Return the [x, y] coordinate for the center point of the cell that contains the specified text.  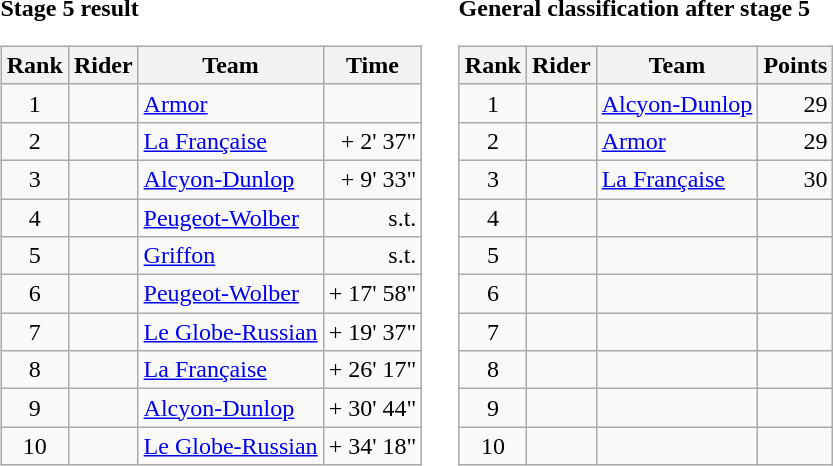
+ 19' 37" [372, 332]
Points [796, 65]
+ 26' 17" [372, 370]
+ 2' 37" [372, 141]
Griffon [230, 256]
30 [796, 179]
+ 30' 44" [372, 408]
+ 34' 18" [372, 446]
+ 9' 33" [372, 179]
Time [372, 65]
+ 17' 58" [372, 294]
